Locate the cell with the specified text and output its (X, Y) center coordinate. 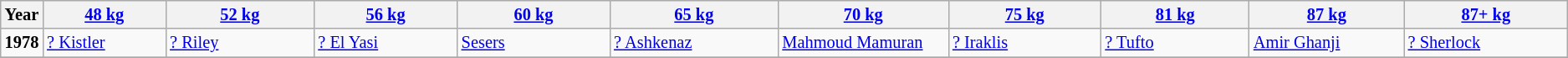
? Sherlock (1486, 43)
? El Yasi (385, 43)
70 kg (863, 14)
56 kg (385, 14)
87 kg (1326, 14)
? Kistler (104, 43)
Year (22, 14)
? Riley (239, 43)
81 kg (1176, 14)
52 kg (239, 14)
87+ kg (1486, 14)
? Ashkenaz (694, 43)
Sesers (534, 43)
1978 (22, 43)
Amir Ghanji (1326, 43)
75 kg (1024, 14)
48 kg (104, 14)
? Iraklis (1024, 43)
65 kg (694, 14)
Mahmoud Mamuran (863, 43)
? Tufto (1176, 43)
60 kg (534, 14)
